Identify which cell holds the provided text, then report its (X, Y) central coordinate. 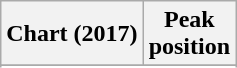
Chart (2017) (72, 34)
Peak position (189, 34)
